Identify which cell holds the provided text, then report its (x, y) central coordinate. 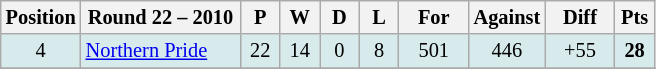
For (434, 17)
501 (434, 51)
P (260, 17)
446 (508, 51)
D (340, 17)
Round 22 – 2010 (161, 17)
22 (260, 51)
Northern Pride (161, 51)
L (379, 17)
0 (340, 51)
+55 (580, 51)
28 (635, 51)
W (300, 17)
4 (41, 51)
Against (508, 17)
Position (41, 17)
Pts (635, 17)
14 (300, 51)
8 (379, 51)
Diff (580, 17)
